Pinpoint the cell where the given text exists, returning its [x, y] midpoint coordinate. 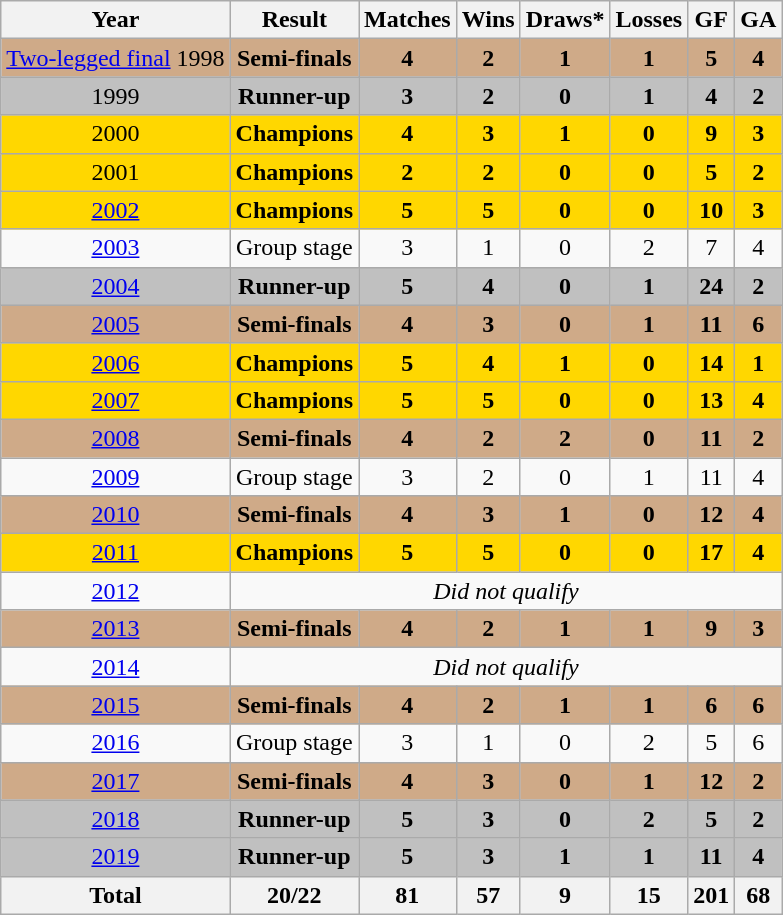
2001 [116, 172]
Losses [649, 20]
2002 [116, 210]
17 [712, 553]
Two-legged final 1998 [116, 58]
2019 [116, 857]
Total [116, 895]
2015 [116, 705]
14 [712, 362]
GA [758, 20]
2003 [116, 248]
7 [712, 248]
2010 [116, 515]
2018 [116, 819]
2005 [116, 324]
2008 [116, 438]
2013 [116, 629]
2014 [116, 667]
20/22 [294, 895]
68 [758, 895]
GF [712, 20]
2000 [116, 134]
2017 [116, 781]
2006 [116, 362]
2016 [116, 743]
2007 [116, 400]
2004 [116, 286]
1999 [116, 96]
Result [294, 20]
Year [116, 20]
15 [649, 895]
57 [488, 895]
201 [712, 895]
Draws* [565, 20]
24 [712, 286]
Matches [408, 20]
10 [712, 210]
2012 [116, 591]
2011 [116, 553]
2009 [116, 477]
81 [408, 895]
Wins [488, 20]
13 [712, 400]
